Detect which cell encompasses the target text, then output its [x, y] center coordinate. 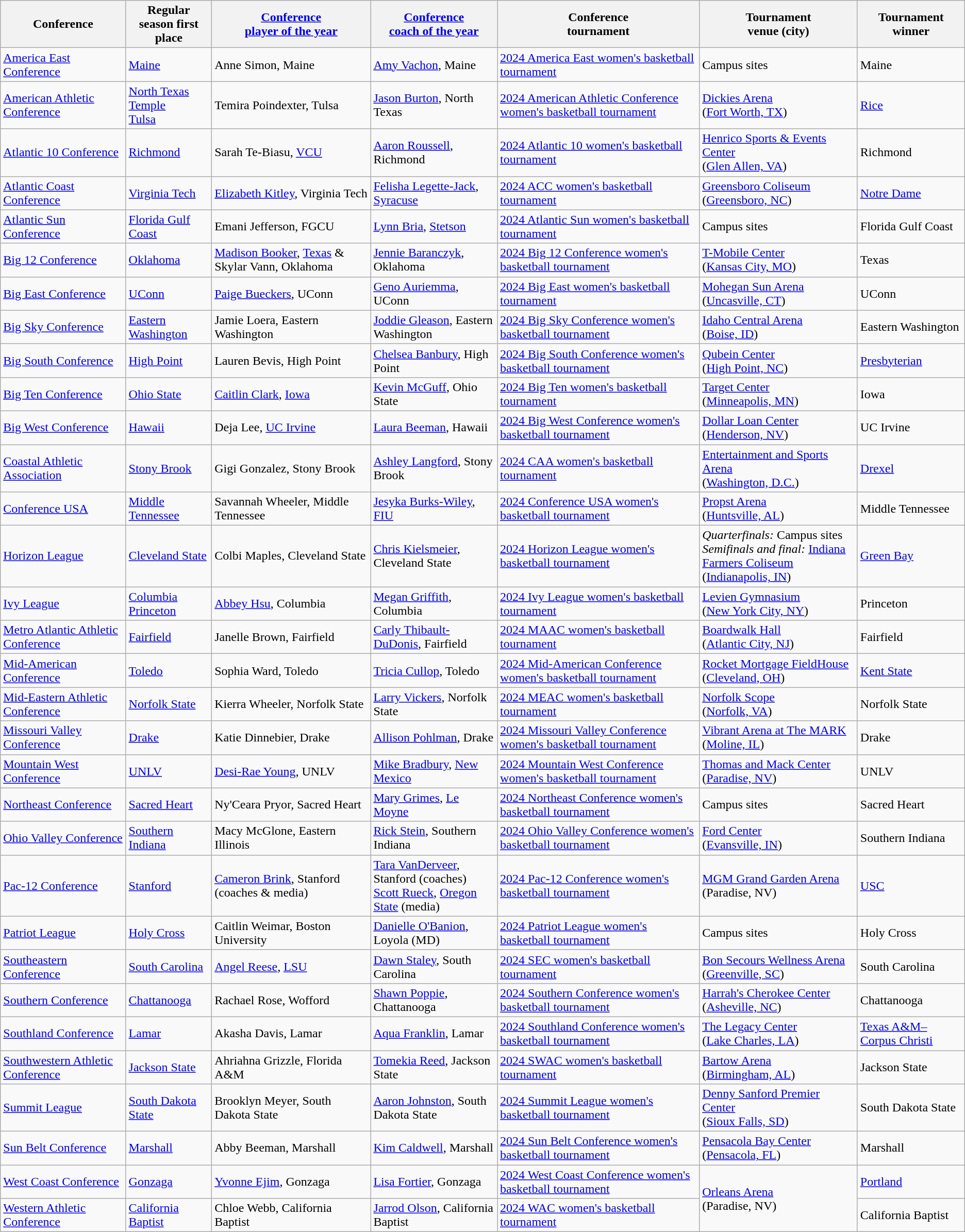
Portland [911, 1182]
Southland Conference [63, 1034]
Levien Gymnasium(New York City, NY) [778, 604]
2024 West Coast Conference women's basketball tournament [598, 1182]
Summit League [63, 1108]
Mary Grimes, Le Moyne [434, 805]
Laura Beeman, Hawaii [434, 428]
Mountain West Conference [63, 771]
Orleans Arena(Paradise, NV) [778, 1199]
Ny'Ceara Pryor, Sacred Heart [291, 805]
Abby Beeman, Marshall [291, 1148]
Danielle O'Banion, Loyola (MD) [434, 933]
Ohio State [169, 394]
Patriot League [63, 933]
2024 Sun Belt Conference women's basketball tournament [598, 1148]
Lauren Bevis, High Point [291, 361]
2024 Conference USA women's basketball tournament [598, 509]
Big East Conference [63, 294]
Western Athletic Conference [63, 1215]
Stony Brook [169, 468]
Atlantic Coast Conference [63, 193]
Conference [63, 24]
Stanford [169, 885]
Dollar Loan Center(Henderson, NV) [778, 428]
Vibrant Arena at The MARK(Moline, IL) [778, 738]
Conference USA [63, 509]
Larry Vickers, Norfolk State [434, 704]
Ashley Langford, Stony Brook [434, 468]
Quarterfinals: Campus sitesSemifinals and final: Indiana Farmers Coliseum(Indianapolis, IN) [778, 556]
Big 12 Conference [63, 260]
Gigi Gonzalez, Stony Brook [291, 468]
Abbey Hsu, Columbia [291, 604]
MGM Grand Garden Arena(Paradise, NV) [778, 885]
Drexel [911, 468]
Ahriahna Grizzle, Florida A&M [291, 1067]
Carly Thibault-DuDonis, Fairfield [434, 637]
Bartow Arena(Birmingham, AL) [778, 1067]
Toledo [169, 671]
Lisa Fortier, Gonzaga [434, 1182]
Kierra Wheeler, Norfolk State [291, 704]
Amy Vachon, Maine [434, 65]
Oklahoma [169, 260]
Princeton [911, 604]
Texas [911, 260]
Ford Center(Evansville, IN) [778, 838]
Allison Pohlman, Drake [434, 738]
Denny Sanford Premier Center(Sioux Falls, SD) [778, 1108]
Elizabeth Kitley, Virginia Tech [291, 193]
Qubein Center(High Point, NC) [778, 361]
Lynn Bria, Stetson [434, 227]
Joddie Gleason, Eastern Washington [434, 327]
Caitlin Weimar, Boston University [291, 933]
Notre Dame [911, 193]
Rick Stein, Southern Indiana [434, 838]
Target Center(Minneapolis, MN) [778, 394]
Sun Belt Conference [63, 1148]
North TexasTempleTulsa [169, 105]
Tournamentwinner [911, 24]
UC Irvine [911, 428]
Dickies Arena(Fort Worth, TX) [778, 105]
Regularseason first place [169, 24]
Conferenceplayer of the year [291, 24]
Paige Bueckers, UConn [291, 294]
Harrah's Cherokee Center(Asheville, NC) [778, 1000]
2024 Missouri Valley Conference women's basketball tournament [598, 738]
Kevin McGuff, Ohio State [434, 394]
Ivy League [63, 604]
Virginia Tech [169, 193]
Atlantic 10 Conference [63, 153]
Aqua Franklin, Lamar [434, 1034]
Mike Bradbury, New Mexico [434, 771]
Ohio Valley Conference [63, 838]
Sophia Ward, Toledo [291, 671]
Propst Arena(Huntsville, AL) [778, 509]
Jason Burton, North Texas [434, 105]
2024 MEAC women's basketball tournament [598, 704]
West Coast Conference [63, 1182]
Tournamentvenue (city) [778, 24]
Boardwalk Hall(Atlantic City, NJ) [778, 637]
2024 Pac-12 Conference women's basketball tournament [598, 885]
2024 Big West Conference women's basketball tournament [598, 428]
Cleveland State [169, 556]
2024 Patriot League women's basketball tournament [598, 933]
2024 MAAC women's basketball tournament [598, 637]
2024 Northeast Conference women's basketball tournament [598, 805]
Southeastern Conference [63, 967]
Savannah Wheeler, Middle Tennessee [291, 509]
Henrico Sports & Events Center(Glen Allen, VA) [778, 153]
Jarrod Olson, California Baptist [434, 1215]
2024 Big East women's basketball tournament [598, 294]
Northeast Conference [63, 805]
Sarah Te-Biasu, VCU [291, 153]
Shawn Poppie, Chattanooga [434, 1000]
Rachael Rose, Wofford [291, 1000]
Felisha Legette-Jack, Syracuse [434, 193]
Hawaii [169, 428]
Kent State [911, 671]
Rice [911, 105]
Chloe Webb, California Baptist [291, 1215]
USC [911, 885]
2024 Summit League women's basketball tournament [598, 1108]
Entertainment and Sports Arena(Washington, D.C.) [778, 468]
Colbi Maples, Cleveland State [291, 556]
Macy McGlone, Eastern Illinois [291, 838]
Pensacola Bay Center(Pensacola, FL) [778, 1148]
Chelsea Banbury, High Point [434, 361]
2024 SWAC women's basketball tournament [598, 1067]
Green Bay [911, 556]
Jamie Loera, Eastern Washington [291, 327]
Emani Jefferson, FGCU [291, 227]
Atlantic Sun Conference [63, 227]
2024 Horizon League women's basketball tournament [598, 556]
T-Mobile Center(Kansas City, MO) [778, 260]
Greensboro Coliseum(Greensboro, NC) [778, 193]
Bon Secours Wellness Arena(Greenville, SC) [778, 967]
Akasha Davis, Lamar [291, 1034]
Geno Auriemma, UConn [434, 294]
Conferencetournament [598, 24]
Mid-American Conference [63, 671]
2024 Big Sky Conference women's basketball tournament [598, 327]
Southwestern Athletic Conference [63, 1067]
Aaron Johnston, South Dakota State [434, 1108]
Anne Simon, Maine [291, 65]
Temira Poindexter, Tulsa [291, 105]
Pac-12 Conference [63, 885]
Aaron Roussell, Richmond [434, 153]
2024 Southland Conference women's basketball tournament [598, 1034]
Thomas and Mack Center(Paradise, NV) [778, 771]
Caitlin Clark, Iowa [291, 394]
Tara VanDerveer, Stanford (coaches)Scott Rueck, Oregon State (media) [434, 885]
High Point [169, 361]
Big West Conference [63, 428]
2024 American Athletic Conference women's basketball tournament [598, 105]
Coastal Athletic Association [63, 468]
Jesyka Burks-Wiley, FIU [434, 509]
2024 Mountain West Conference women's basketball tournament [598, 771]
Jennie Baranczyk, Oklahoma [434, 260]
2024 Ivy League women's basketball tournament [598, 604]
Megan Griffith, Columbia [434, 604]
Presbyterian [911, 361]
Tricia Cullop, Toledo [434, 671]
ColumbiaPrinceton [169, 604]
Brooklyn Meyer, South Dakota State [291, 1108]
Kim Caldwell, Marshall [434, 1148]
Yvonne Ejim, Gonzaga [291, 1182]
2024 Atlantic Sun women's basketball tournament [598, 227]
Rocket Mortgage FieldHouse(Cleveland, OH) [778, 671]
Tomekia Reed, Jackson State [434, 1067]
Dawn Staley, South Carolina [434, 967]
2024 Big Ten women's basketball tournament [598, 394]
Katie Dinnebier, Drake [291, 738]
Horizon League [63, 556]
2024 Mid-American Conference women's basketball tournament [598, 671]
2024 CAA women's basketball tournament [598, 468]
The Legacy Center(Lake Charles, LA) [778, 1034]
Big Ten Conference [63, 394]
Norfolk Scope(Norfolk, VA) [778, 704]
Desi-Rae Young, UNLV [291, 771]
Chris Kielsmeier, Cleveland State [434, 556]
2024 Ohio Valley Conference women's basketball tournament [598, 838]
Missouri Valley Conference [63, 738]
2024 WAC women's basketball tournament [598, 1215]
Texas A&M–Corpus Christi [911, 1034]
2024 Southern Conference women's basketball tournament [598, 1000]
America East Conference [63, 65]
Janelle Brown, Fairfield [291, 637]
Gonzaga [169, 1182]
Iowa [911, 394]
2024 Big 12 Conference women's basketball tournament [598, 260]
2024 ACC women's basketball tournament [598, 193]
Southern Conference [63, 1000]
Mohegan Sun Arena(Uncasville, CT) [778, 294]
Metro Atlantic Athletic Conference [63, 637]
2024 America East women's basketball tournament [598, 65]
Big Sky Conference [63, 327]
2024 SEC women's basketball tournament [598, 967]
Deja Lee, UC Irvine [291, 428]
Idaho Central Arena(Boise, ID) [778, 327]
Angel Reese, LSU [291, 967]
Cameron Brink, Stanford (coaches & media) [291, 885]
Mid-Eastern Athletic Conference [63, 704]
2024 Big South Conference women's basketball tournament [598, 361]
Lamar [169, 1034]
2024 Atlantic 10 women's basketball tournament [598, 153]
Big South Conference [63, 361]
American Athletic Conference [63, 105]
Conferencecoach of the year [434, 24]
Madison Booker, Texas & Skylar Vann, Oklahoma [291, 260]
